Capture the cell that displays the provided text and extract its (X, Y) central coordinate. 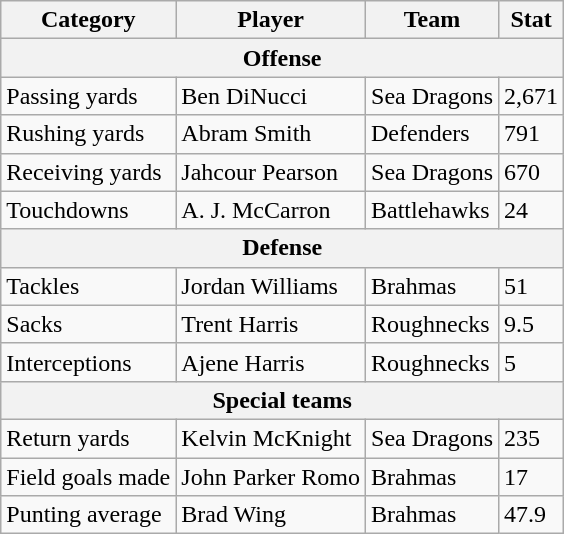
17 (532, 477)
Trent Harris (271, 324)
Stat (532, 20)
Touchdowns (88, 210)
Ajene Harris (271, 362)
Passing yards (88, 96)
Category (88, 20)
Receiving yards (88, 172)
Team (432, 20)
Punting average (88, 515)
Special teams (282, 400)
791 (532, 134)
Ben DiNucci (271, 96)
A. J. McCarron (271, 210)
9.5 (532, 324)
Player (271, 20)
Field goals made (88, 477)
Rushing yards (88, 134)
670 (532, 172)
51 (532, 286)
2,671 (532, 96)
Kelvin McKnight (271, 438)
Battlehawks (432, 210)
Defenders (432, 134)
Brad Wing (271, 515)
Interceptions (88, 362)
5 (532, 362)
47.9 (532, 515)
Tackles (88, 286)
Jordan Williams (271, 286)
235 (532, 438)
Jahcour Pearson (271, 172)
Return yards (88, 438)
Sacks (88, 324)
Defense (282, 248)
Abram Smith (271, 134)
John Parker Romo (271, 477)
24 (532, 210)
Offense (282, 58)
